Identify which cell holds the provided text, then report its [x, y] central coordinate. 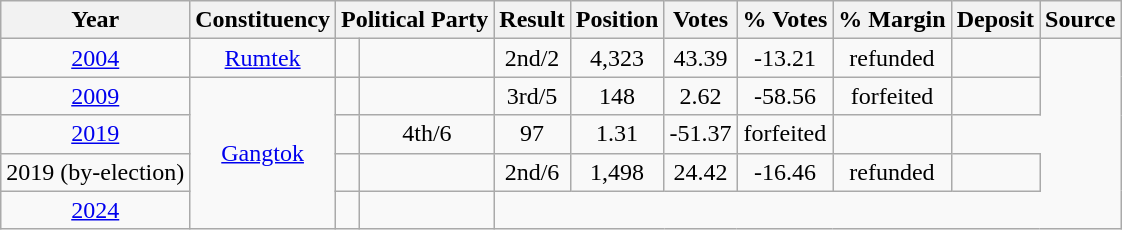
97 [532, 134]
-51.37 [700, 134]
4,323 [617, 58]
Source [1080, 20]
Result [532, 20]
2nd/6 [532, 172]
-13.21 [785, 58]
Position [617, 20]
2.62 [700, 96]
1,498 [617, 172]
-58.56 [785, 96]
Votes [700, 20]
Deposit [995, 20]
24.42 [700, 172]
-16.46 [785, 172]
2009 [96, 96]
% Votes [785, 20]
Gangtok [263, 153]
2019 (by-election) [96, 172]
2019 [96, 134]
43.39 [700, 58]
148 [617, 96]
2nd/2 [532, 58]
Political Party [414, 20]
Constituency [263, 20]
Year [96, 20]
4th/6 [427, 134]
2024 [96, 210]
1.31 [617, 134]
Rumtek [263, 58]
% Margin [892, 20]
2004 [96, 58]
3rd/5 [532, 96]
